Locate the cell with the specified text and output its [X, Y] center coordinate. 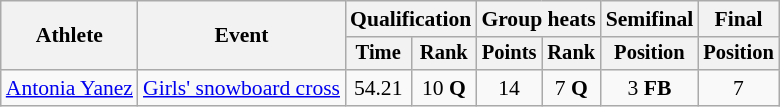
Girls' snowboard cross [242, 88]
Antonia Yanez [70, 88]
7 Q [572, 88]
Final [738, 19]
Points [509, 54]
Group heats [538, 19]
Semifinal [650, 19]
14 [509, 88]
Athlete [70, 36]
Qualification [410, 19]
3 FB [650, 88]
7 [738, 88]
54.21 [378, 88]
Time [378, 54]
10 Q [444, 88]
Event [242, 36]
